Capture the cell that displays the provided text and extract its (x, y) central coordinate. 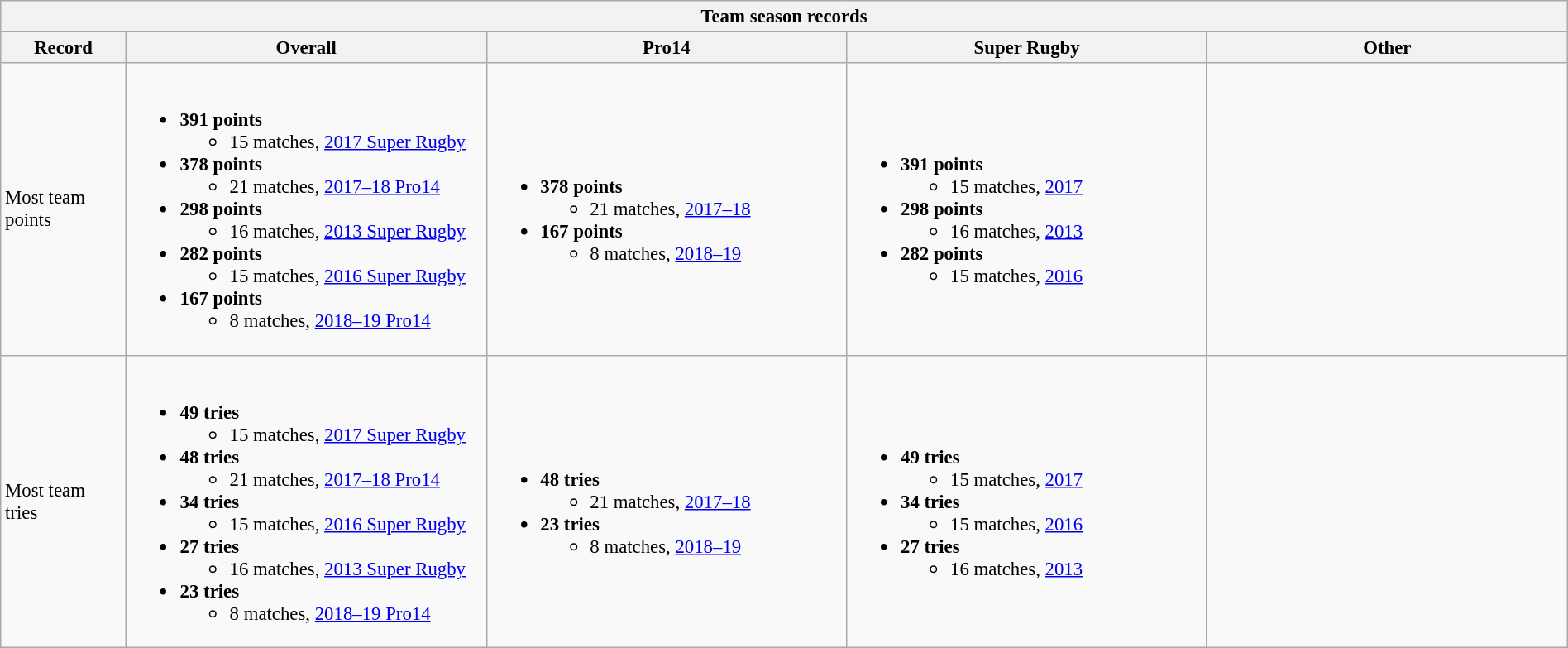
48 tries21 matches, 2017–1823 tries8 matches, 2018–19 (667, 502)
391 points15 matches, 2017298 points16 matches, 2013282 points15 matches, 2016 (1027, 209)
Most team tries (64, 502)
Most team points (64, 209)
378 points21 matches, 2017–18167 points8 matches, 2018–19 (667, 209)
Overall (306, 48)
Super Rugby (1027, 48)
49 tries15 matches, 201734 tries15 matches, 201627 tries16 matches, 2013 (1027, 502)
Pro14 (667, 48)
Other (1387, 48)
Record (64, 48)
Team season records (784, 17)
